Output the [X, Y] coordinate of the center of the cell containing the given text.  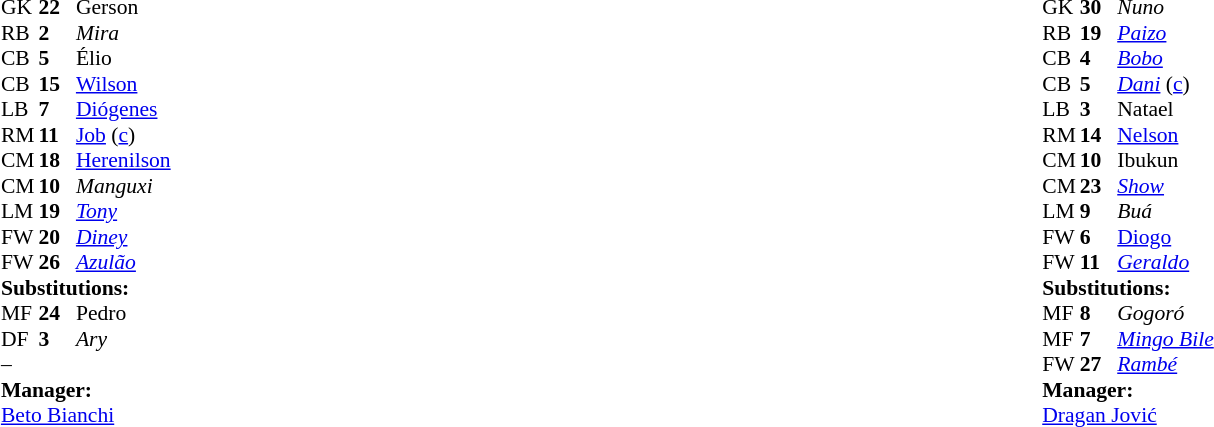
Nelson [1166, 135]
20 [57, 237]
8 [1099, 313]
Natael [1166, 109]
Job (c) [124, 135]
Paizo [1166, 33]
Bobo [1166, 59]
Azulão [124, 263]
Diógenes [124, 109]
Diney [124, 237]
Manguxi [124, 186]
Herenilson [124, 161]
Diogo [1166, 237]
Buá [1166, 211]
Élio [124, 59]
9 [1099, 211]
Mira [124, 33]
24 [57, 313]
Rambé [1166, 365]
23 [1099, 186]
DF [20, 339]
6 [1099, 237]
Dani (c) [1166, 84]
18 [57, 161]
26 [57, 263]
– [20, 365]
Mingo Bile [1166, 339]
2 [57, 33]
15 [57, 84]
Wilson [124, 84]
Geraldo [1166, 263]
27 [1099, 365]
Tony [124, 211]
4 [1099, 59]
Gogoró [1166, 313]
Pedro [124, 313]
Ibukun [1166, 161]
14 [1099, 135]
Show [1166, 186]
Ary [124, 339]
